Output the [X, Y] coordinate of the center of the cell containing the given text.  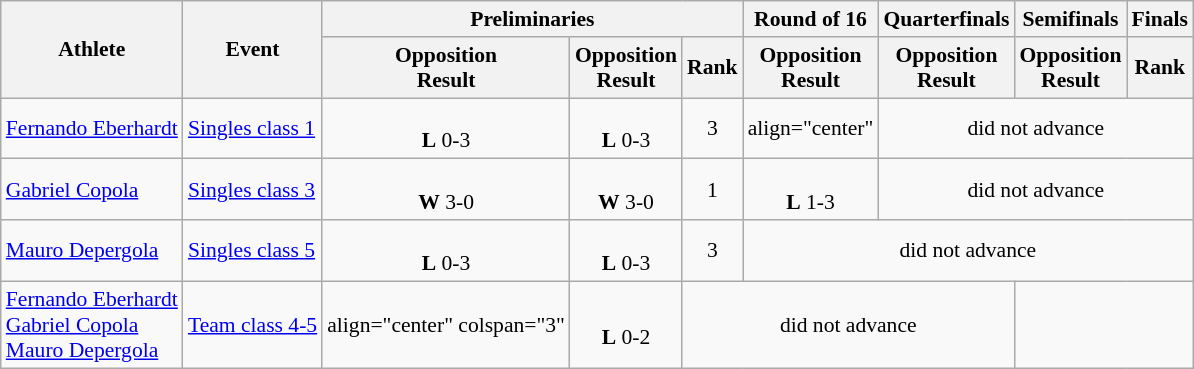
Gabriel Copola [92, 190]
Event [252, 50]
align="center" [811, 128]
Singles class 3 [252, 190]
L 1-3 [811, 190]
1 [712, 190]
Mauro Depergola [92, 250]
Athlete [92, 50]
Preliminaries [532, 19]
align="center" colspan="3" [446, 324]
Fernando Eberhardt [92, 128]
Finals [1160, 19]
Singles class 5 [252, 250]
Quarterfinals [946, 19]
L 0-2 [626, 324]
Semifinals [1070, 19]
Singles class 1 [252, 128]
Round of 16 [811, 19]
Team class 4-5 [252, 324]
Fernando EberhardtGabriel CopolaMauro Depergola [92, 324]
